Search for the cell housing the specified text and yield its [x, y] center coordinate. 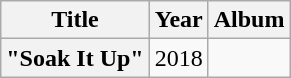
2018 [178, 58]
Album [249, 20]
Title [75, 20]
"Soak It Up" [75, 58]
Year [178, 20]
